Find where the given text appears and provide that cell's center as [X, Y] coordinate. 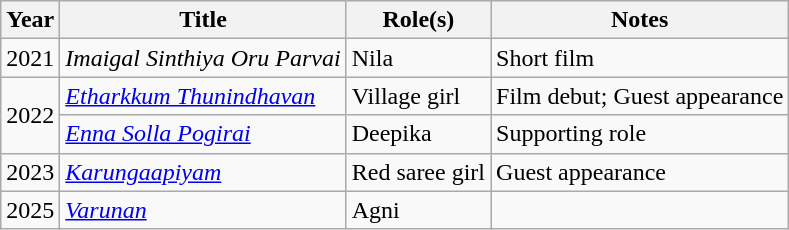
Film debut; Guest appearance [640, 96]
Role(s) [418, 20]
Imaigal Sinthiya Oru Parvai [203, 58]
Etharkkum Thunindhavan [203, 96]
2022 [30, 115]
Guest appearance [640, 172]
2025 [30, 210]
Deepika [418, 134]
2021 [30, 58]
Agni [418, 210]
Red saree girl [418, 172]
Short film [640, 58]
2023 [30, 172]
Nila [418, 58]
Year [30, 20]
Karungaapiyam [203, 172]
Village girl [418, 96]
Title [203, 20]
Enna Solla Pogirai [203, 134]
Varunan [203, 210]
Notes [640, 20]
Supporting role [640, 134]
